Pinpoint the cell where the given text exists, returning its (X, Y) midpoint coordinate. 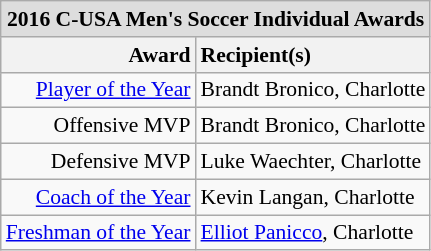
Recipient(s) (314, 55)
2016 C-USA Men's Soccer Individual Awards (216, 19)
Player of the Year (98, 90)
Elliot Panicco, Charlotte (314, 233)
Defensive MVP (98, 162)
Award (98, 55)
Offensive MVP (98, 126)
Kevin Langan, Charlotte (314, 197)
Coach of the Year (98, 197)
Freshman of the Year (98, 233)
Luke Waechter, Charlotte (314, 162)
